Return (x, y) of the center of cell containing provided text 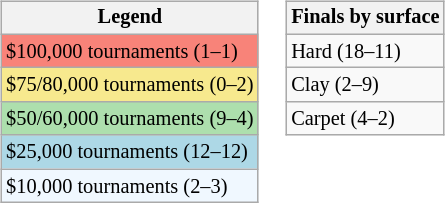
Legend (130, 18)
$10,000 tournaments (2–3) (130, 186)
Clay (2–9) (365, 85)
$100,000 tournaments (1–1) (130, 51)
Hard (18–11) (365, 51)
Finals by surface (365, 18)
$75/80,000 tournaments (0–2) (130, 85)
$25,000 tournaments (12–12) (130, 152)
Carpet (4–2) (365, 119)
$50/60,000 tournaments (9–4) (130, 119)
